Search for the cell housing the specified text and yield its [X, Y] center coordinate. 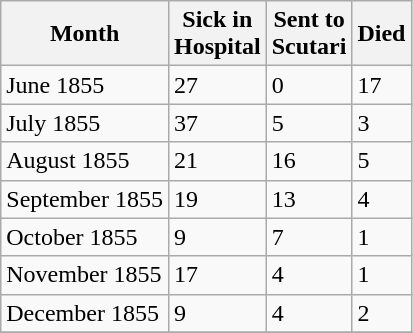
November 1855 [85, 275]
Month [85, 34]
7 [309, 237]
37 [217, 123]
13 [309, 199]
Sick inHospital [217, 34]
19 [217, 199]
September 1855 [85, 199]
Sent toScutari [309, 34]
3 [382, 123]
21 [217, 161]
July 1855 [85, 123]
Died [382, 34]
June 1855 [85, 85]
27 [217, 85]
August 1855 [85, 161]
2 [382, 313]
16 [309, 161]
0 [309, 85]
October 1855 [85, 237]
December 1855 [85, 313]
